Provide the [X, Y] coordinate of the cell's center where the given text is located.  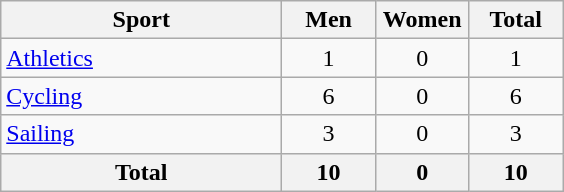
Men [329, 20]
Women [422, 20]
Cycling [142, 96]
Sport [142, 20]
Sailing [142, 134]
Athletics [142, 58]
